Scan for the cell matching the given text and deliver its (x, y) coordinate at center. 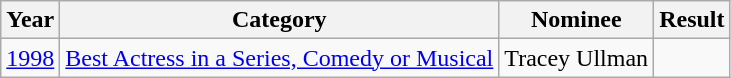
Result (692, 20)
Tracey Ullman (576, 58)
Year (30, 20)
Category (280, 20)
Best Actress in a Series, Comedy or Musical (280, 58)
1998 (30, 58)
Nominee (576, 20)
